Output the [x, y] coordinate of the center of the cell containing the given text.  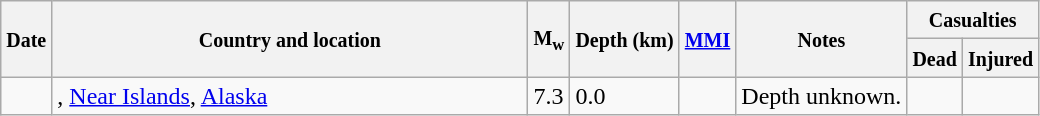
Injured [1000, 58]
Depth (km) [624, 39]
Country and location [290, 39]
0.0 [624, 96]
Dead [935, 58]
Depth unknown. [822, 96]
MMI [708, 39]
Notes [822, 39]
, Near Islands, Alaska [290, 96]
Date [26, 39]
Mw [549, 39]
Casualties [973, 20]
7.3 [549, 96]
